Detect which cell encompasses the target text, then output its [x, y] center coordinate. 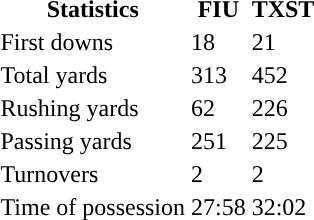
18 [218, 42]
251 [218, 141]
62 [218, 108]
313 [218, 75]
2 [218, 174]
